Locate the cell with the specified text and output its [x, y] center coordinate. 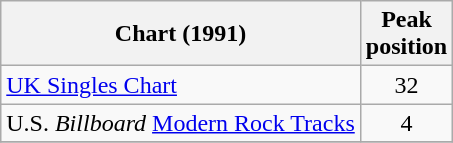
Chart (1991) [181, 34]
U.S. Billboard Modern Rock Tracks [181, 123]
UK Singles Chart [181, 85]
Peakposition [406, 34]
4 [406, 123]
32 [406, 85]
